Identify which cell holds the provided text, then report its (X, Y) central coordinate. 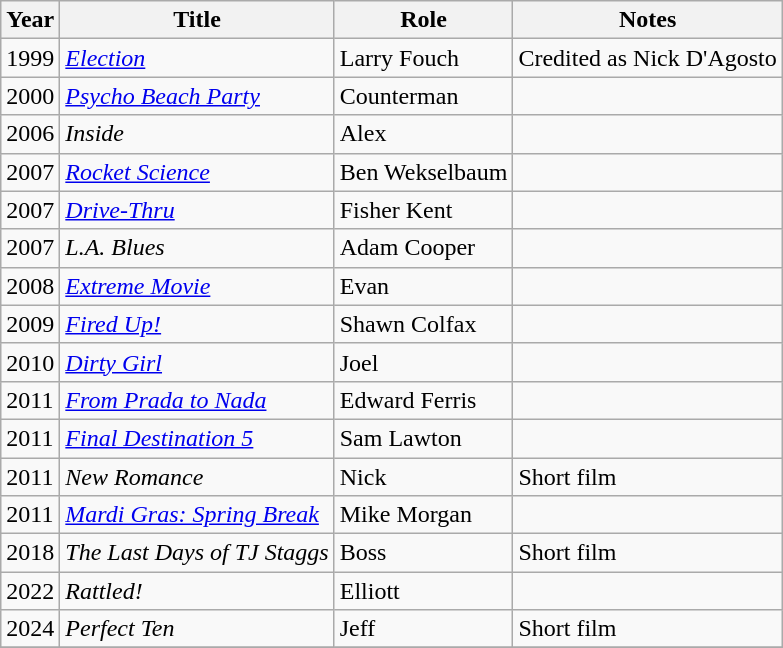
Year (30, 20)
Edward Ferris (424, 400)
Boss (424, 553)
2000 (30, 96)
Extreme Movie (197, 286)
Sam Lawton (424, 438)
Ben Wekselbaum (424, 172)
2008 (30, 286)
Fired Up! (197, 324)
Final Destination 5 (197, 438)
New Romance (197, 477)
Drive-Thru (197, 210)
L.A. Blues (197, 248)
2024 (30, 629)
Fisher Kent (424, 210)
Joel (424, 362)
Counterman (424, 96)
2018 (30, 553)
Larry Fouch (424, 58)
Notes (648, 20)
Election (197, 58)
1999 (30, 58)
Mardi Gras: Spring Break (197, 515)
2009 (30, 324)
Inside (197, 134)
Jeff (424, 629)
Alex (424, 134)
Rocket Science (197, 172)
Adam Cooper (424, 248)
2010 (30, 362)
Mike Morgan (424, 515)
2006 (30, 134)
Perfect Ten (197, 629)
Credited as Nick D'Agosto (648, 58)
2022 (30, 591)
Role (424, 20)
Evan (424, 286)
The Last Days of TJ Staggs (197, 553)
Title (197, 20)
From Prada to Nada (197, 400)
Shawn Colfax (424, 324)
Elliott (424, 591)
Psycho Beach Party (197, 96)
Nick (424, 477)
Dirty Girl (197, 362)
Rattled! (197, 591)
